Return (X, Y) of the center of cell containing provided text 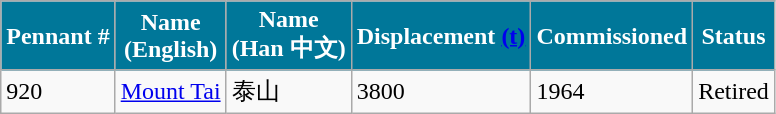
Commissioned (612, 36)
920 (58, 92)
Status (734, 36)
Pennant # (58, 36)
Name(Han 中文) (288, 36)
1964 (612, 92)
Name(English) (170, 36)
Displacement (t) (441, 36)
泰山 (288, 92)
Retired (734, 92)
Mount Tai (170, 92)
3800 (441, 92)
